Provide the [x, y] coordinate of the cell's center where the given text is located.  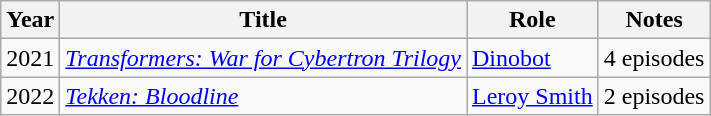
Year [30, 20]
4 episodes [654, 58]
Title [264, 20]
Leroy Smith [532, 96]
Transformers: War for Cybertron Trilogy [264, 58]
Role [532, 20]
Notes [654, 20]
Dinobot [532, 58]
2021 [30, 58]
2 episodes [654, 96]
2022 [30, 96]
Tekken: Bloodline [264, 96]
